Extract the [X, Y] coordinate from the center of the cell holding the provided text.  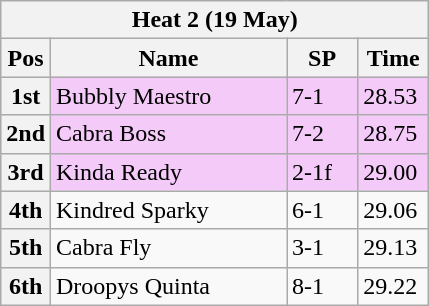
6th [26, 286]
Bubbly Maestro [169, 96]
29.22 [394, 286]
3rd [26, 172]
5th [26, 248]
7-2 [322, 134]
Kindred Sparky [169, 210]
8-1 [322, 286]
2-1f [322, 172]
29.13 [394, 248]
7-1 [322, 96]
29.00 [394, 172]
Time [394, 58]
3-1 [322, 248]
Name [169, 58]
2nd [26, 134]
28.75 [394, 134]
4th [26, 210]
SP [322, 58]
Kinda Ready [169, 172]
29.06 [394, 210]
Heat 2 (19 May) [215, 20]
6-1 [322, 210]
1st [26, 96]
Droopys Quinta [169, 286]
Cabra Fly [169, 248]
Cabra Boss [169, 134]
Pos [26, 58]
28.53 [394, 96]
